From the cell containing the given text, extract its center point as (x, y) coordinate. 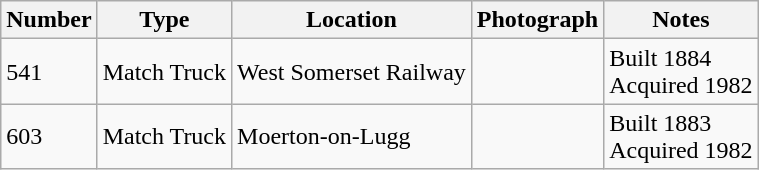
Type (164, 20)
West Somerset Railway (352, 72)
Location (352, 20)
603 (49, 136)
Photograph (537, 20)
Built 1884Acquired 1982 (681, 72)
Number (49, 20)
541 (49, 72)
Built 1883Acquired 1982 (681, 136)
Notes (681, 20)
Moerton-on-Lugg (352, 136)
